Locate the cell with the specified text and output its [X, Y] center coordinate. 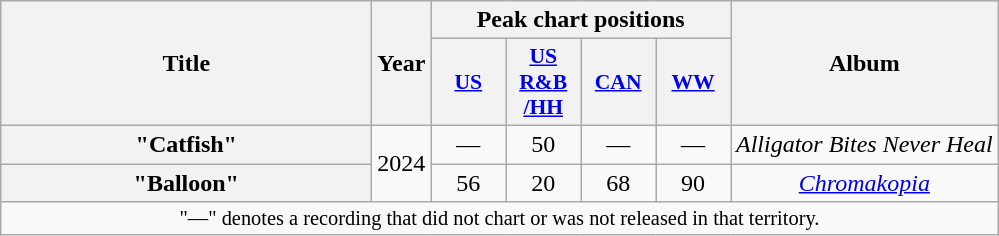
"Balloon" [186, 183]
20 [544, 183]
90 [694, 183]
Title [186, 64]
Chromakopia [864, 183]
CAN [618, 82]
Alligator Bites Never Heal [864, 144]
68 [618, 183]
Album [864, 64]
Year [402, 64]
USR&B/HH [544, 82]
50 [544, 144]
Peak chart positions [581, 20]
56 [468, 183]
US [468, 82]
"Catfish" [186, 144]
2024 [402, 163]
"—" denotes a recording that did not chart or was not released in that territory. [500, 219]
WW [694, 82]
